For the text-containing cell, return its midpoint in (X, Y) coordinate format. 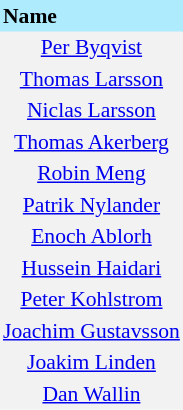
Enoch Ablorh (92, 236)
Per Byqvist (92, 48)
Patrik Nylander (92, 205)
Hussein Haidari (92, 268)
Dan Wallin (92, 394)
Peter Kohlstrom (92, 300)
Niclas Larsson (92, 110)
Name (92, 16)
Robin Meng (92, 174)
Thomas Larsson (92, 79)
Joachim Gustavsson (92, 331)
Joakim Linden (92, 362)
Thomas Akerberg (92, 142)
